Determine the [X, Y] coordinate at the center of the cell enclosing the given text.  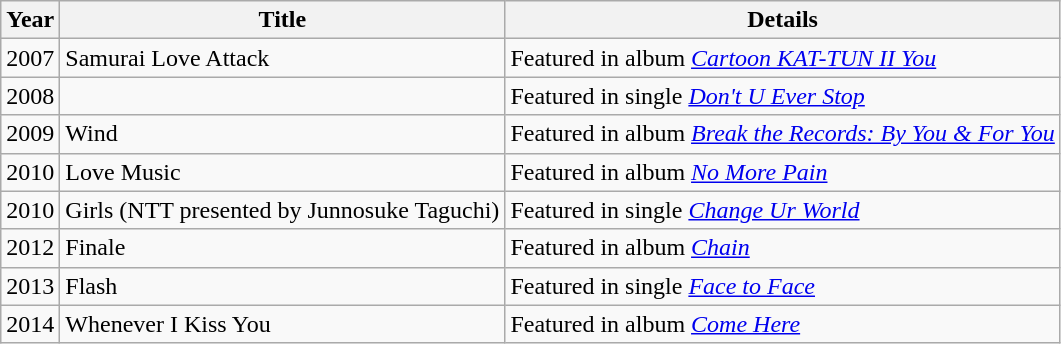
Samurai Love Attack [282, 58]
Love Music [282, 172]
Featured in single Change Ur World [782, 210]
Featured in album Come Here [782, 324]
Featured in single Face to Face [782, 286]
2007 [30, 58]
2014 [30, 324]
Girls (NTT presented by Junnosuke Taguchi) [282, 210]
Wind [282, 134]
Featured in album Break the Records: By You & For You [782, 134]
Featured in album No More Pain [782, 172]
2008 [30, 96]
Featured in single Don't U Ever Stop [782, 96]
Featured in album Chain [782, 248]
2012 [30, 248]
Year [30, 20]
2013 [30, 286]
Finale [282, 248]
Whenever I Kiss You [282, 324]
Details [782, 20]
Featured in album Cartoon KAT-TUN II You [782, 58]
Title [282, 20]
Flash [282, 286]
2009 [30, 134]
